Determine the (x, y) coordinate at the center of the cell enclosing the given text.  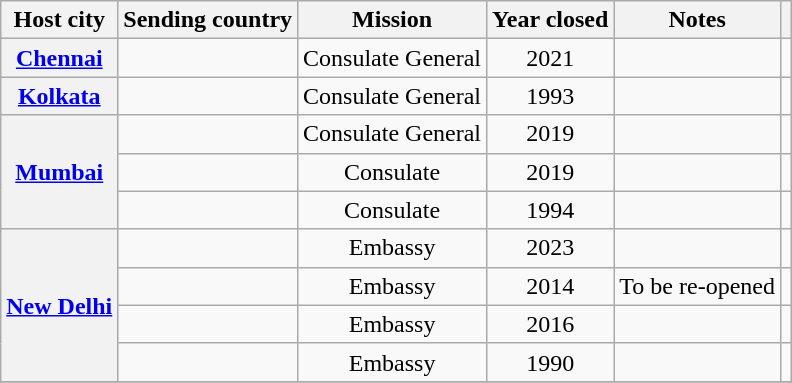
1990 (550, 362)
2023 (550, 248)
1993 (550, 96)
2016 (550, 324)
New Delhi (60, 305)
Host city (60, 20)
Mumbai (60, 172)
2014 (550, 286)
Mission (392, 20)
Chennai (60, 58)
Sending country (208, 20)
Notes (698, 20)
To be re-opened (698, 286)
Year closed (550, 20)
1994 (550, 210)
Kolkata (60, 96)
2021 (550, 58)
